Pinpoint the cell where the given text exists, returning its [X, Y] midpoint coordinate. 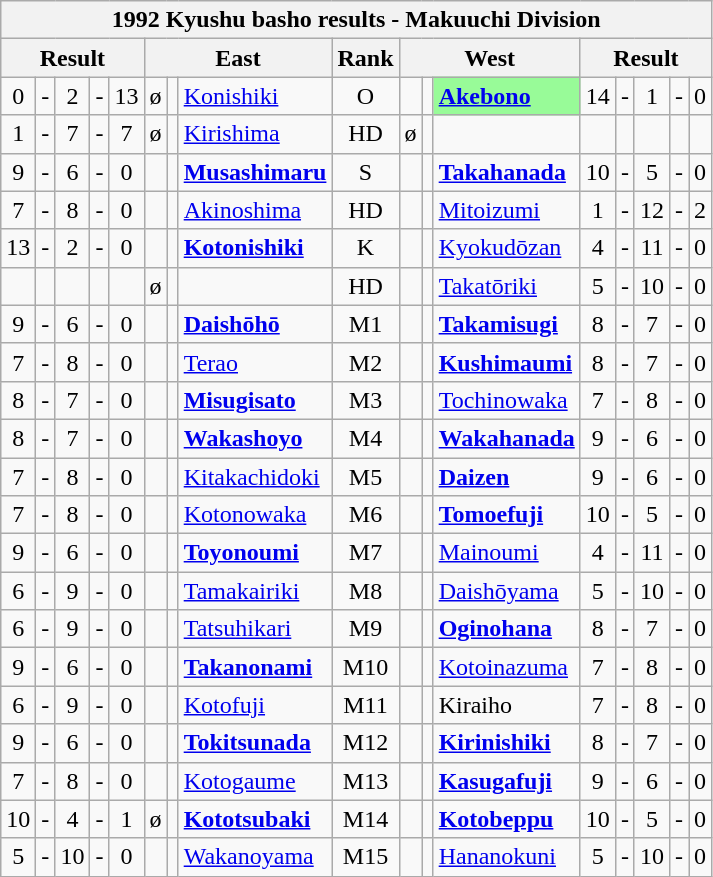
Wakashoyo [255, 438]
Takatōriki [506, 286]
M6 [366, 515]
Kotonishiki [255, 248]
Kotoinazuma [506, 667]
M7 [366, 553]
1992 Kyushu basho results - Makuuchi Division [356, 20]
K [366, 248]
Kasugafuji [506, 781]
Kotobeppu [506, 819]
Wakahanada [506, 438]
Kotofuji [255, 705]
Daizen [506, 477]
M14 [366, 819]
Rank [366, 58]
Kyokudōzan [506, 248]
M11 [366, 705]
Hananokuni [506, 857]
Takahanada [506, 172]
Takamisugi [506, 324]
Terao [255, 362]
Musashimaru [255, 172]
S [366, 172]
M5 [366, 477]
Kitakachidoki [255, 477]
Tamakairiki [255, 591]
Daishōyama [506, 591]
M3 [366, 400]
Kotonowaka [255, 515]
Akinoshima [255, 210]
M15 [366, 857]
West [490, 58]
O [366, 96]
M9 [366, 629]
Kirinishiki [506, 743]
Kotogaume [255, 781]
Mitoizumi [506, 210]
Akebono [506, 96]
Kototsubaki [255, 819]
Wakanoyama [255, 857]
Tokitsunada [255, 743]
M12 [366, 743]
Tochinowaka [506, 400]
14 [598, 96]
M4 [366, 438]
Mainoumi [506, 553]
Konishiki [255, 96]
Oginohana [506, 629]
M2 [366, 362]
Misugisato [255, 400]
12 [652, 210]
M1 [366, 324]
M13 [366, 781]
Toyonoumi [255, 553]
Kiraiho [506, 705]
East [238, 58]
Daishōhō [255, 324]
Kirishima [255, 134]
Tatsuhikari [255, 629]
M8 [366, 591]
Kushimaumi [506, 362]
M10 [366, 667]
Tomoefuji [506, 515]
Takanonami [255, 667]
